Detect which cell encompasses the target text, then output its [X, Y] center coordinate. 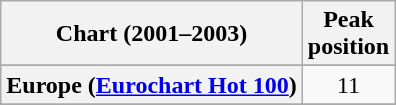
Chart (2001–2003) [152, 34]
Europe (Eurochart Hot 100) [152, 85]
11 [348, 85]
Peakposition [348, 34]
